Locate the cell with the specified text and output its (X, Y) center coordinate. 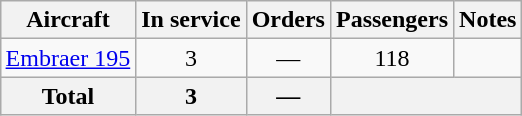
In service (191, 20)
Passengers (392, 20)
Total (68, 96)
Aircraft (68, 20)
Notes (488, 20)
118 (392, 58)
Orders (288, 20)
Embraer 195 (68, 58)
